Scan for the cell matching the given text and deliver its [x, y] coordinate at center. 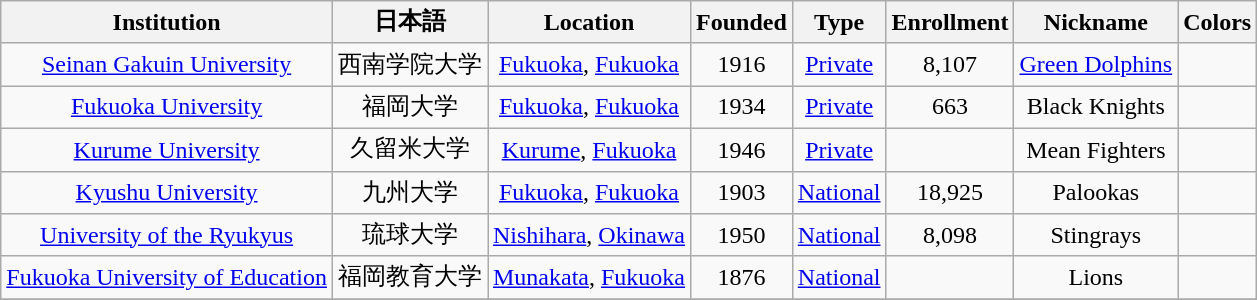
Kyushu University [167, 192]
福岡大学 [410, 108]
久留米大学 [410, 150]
Munakata, Fukuoka [590, 278]
日本語 [410, 22]
Founded [742, 22]
Green Dolphins [1096, 64]
Black Knights [1096, 108]
Nickname [1096, 22]
1916 [742, 64]
18,925 [950, 192]
1934 [742, 108]
663 [950, 108]
Institution [167, 22]
Fukuoka University of Education [167, 278]
8,098 [950, 236]
琉球大学 [410, 236]
1950 [742, 236]
福岡教育大学 [410, 278]
Palookas [1096, 192]
Kurume, Fukuoka [590, 150]
Enrollment [950, 22]
西南学院大学 [410, 64]
University of the Ryukyus [167, 236]
Mean Fighters [1096, 150]
Fukuoka University [167, 108]
1946 [742, 150]
Nishihara, Okinawa [590, 236]
Type [839, 22]
Seinan Gakuin University [167, 64]
Colors [1218, 22]
Stingrays [1096, 236]
1903 [742, 192]
九州大学 [410, 192]
1876 [742, 278]
Location [590, 22]
Kurume University [167, 150]
8,107 [950, 64]
Lions [1096, 278]
